Output the (x, y) coordinate of the center of the cell containing the given text.  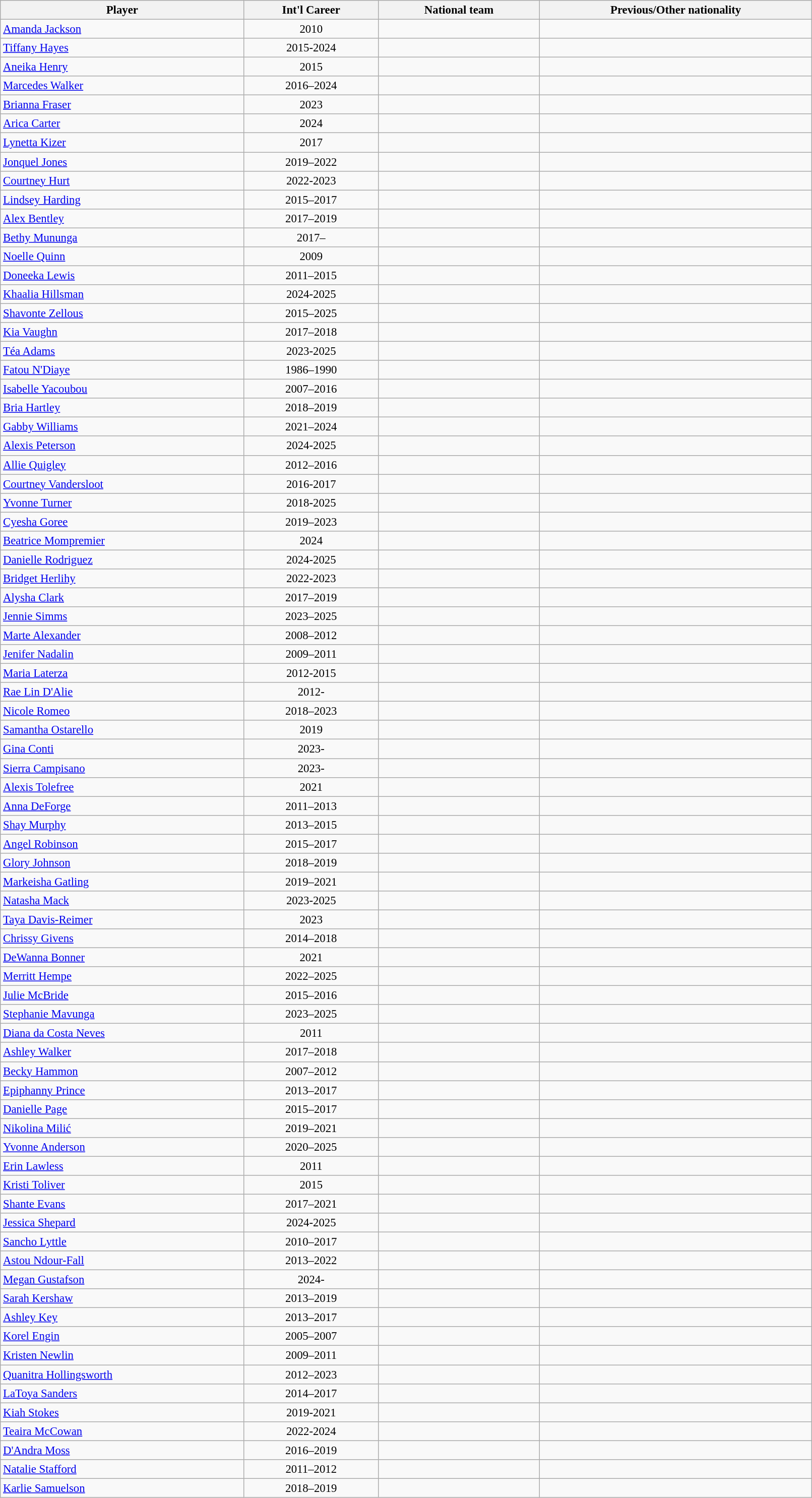
Amanda Jackson (122, 29)
Sancho Lyttle (122, 1242)
Isabelle Yacoubou (122, 389)
2012- (311, 692)
Kia Vaughn (122, 332)
Aneika Henry (122, 67)
Doneeka Lewis (122, 275)
2013–2015 (311, 825)
2012–2023 (311, 1375)
D'Andra Moss (122, 1450)
Natalie Stafford (122, 1469)
Maria Laterza (122, 673)
Previous/Other nationality (675, 10)
Becky Hammon (122, 1071)
2018–2023 (311, 711)
2010–2017 (311, 1242)
DeWanna Bonner (122, 958)
Tiffany Hayes (122, 48)
2007–2012 (311, 1071)
Teaira McCowan (122, 1431)
Cyesha Goree (122, 522)
Anna DeForge (122, 806)
2019–2023 (311, 522)
2022-2024 (311, 1431)
Alex Bentley (122, 218)
Kristi Toliver (122, 1185)
Téa Adams (122, 351)
Gabby Williams (122, 427)
2017 (311, 143)
Gina Conti (122, 749)
2012-2015 (311, 673)
Karlie Samuelson (122, 1488)
2015–2025 (311, 313)
Samantha Ostarello (122, 730)
2022–2025 (311, 976)
2013–2022 (311, 1261)
Epiphanny Prince (122, 1090)
Kristen Newlin (122, 1355)
LaToya Sanders (122, 1393)
2024- (311, 1280)
2017–2021 (311, 1204)
Jessica Shepard (122, 1223)
Kiah Stokes (122, 1412)
Taya Davis-Reimer (122, 919)
2019–2022 (311, 162)
2021–2024 (311, 427)
2014–2018 (311, 939)
Astou Ndour-Fall (122, 1261)
Sarah Kershaw (122, 1298)
2005–2007 (311, 1336)
2013–2019 (311, 1298)
Shante Evans (122, 1204)
National team (459, 10)
Player (122, 10)
2012–2016 (311, 465)
Fatou N'Diaye (122, 370)
Yvonne Anderson (122, 1147)
Lynetta Kizer (122, 143)
Megan Gustafson (122, 1280)
2011–2013 (311, 806)
Stephanie Mavunga (122, 1014)
2016–2019 (311, 1450)
Beatrice Mompremier (122, 541)
2008–2012 (311, 636)
Merritt Hempe (122, 976)
Danielle Page (122, 1109)
Bridget Herlihy (122, 579)
2014–2017 (311, 1393)
Courtney Hurt (122, 180)
2019 (311, 730)
2017– (311, 237)
2010 (311, 29)
Natasha Mack (122, 901)
Nikolina Milić (122, 1128)
Diana da Costa Neves (122, 1033)
2015–2016 (311, 995)
Alysha Clark (122, 597)
Glory Johnson (122, 863)
Bria Hartley (122, 408)
Sierra Campisano (122, 768)
Alexis Peterson (122, 446)
Markeisha Gatling (122, 882)
Yvonne Turner (122, 503)
2020–2025 (311, 1147)
Int'l Career (311, 10)
Ashley Walker (122, 1052)
Erin Lawless (122, 1166)
Nicole Romeo (122, 711)
Korel Engin (122, 1336)
Bethy Mununga (122, 237)
1986–1990 (311, 370)
Shavonte Zellous (122, 313)
2009 (311, 257)
Angel Robinson (122, 844)
Julie McBride (122, 995)
2016-2017 (311, 484)
2018-2025 (311, 503)
Jenifer Nadalin (122, 654)
Rae Lin D'Alie (122, 692)
Khaalia Hillsman (122, 294)
Quanitra Hollingsworth (122, 1375)
Arica Carter (122, 123)
Alexis Tolefree (122, 787)
Chrissy Givens (122, 939)
Jonquel Jones (122, 162)
2016–2024 (311, 86)
Brianna Fraser (122, 105)
Noelle Quinn (122, 257)
Lindsey Harding (122, 200)
Courtney Vandersloot (122, 484)
Ashley Key (122, 1318)
Jennie Simms (122, 616)
2011–2012 (311, 1469)
Shay Murphy (122, 825)
2011–2015 (311, 275)
Marcedes Walker (122, 86)
Marte Alexander (122, 636)
2007–2016 (311, 389)
2019-2021 (311, 1412)
2015-2024 (311, 48)
Danielle Rodriguez (122, 559)
Allie Quigley (122, 465)
